Pinpoint the cell where the given text exists, returning its (X, Y) midpoint coordinate. 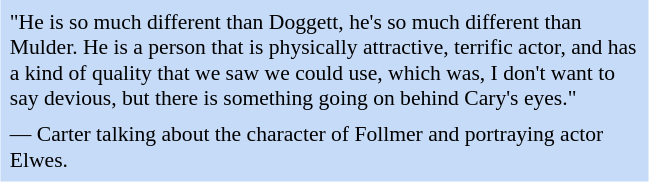
— Carter talking about the character of Follmer and portraying actor Elwes. (324, 147)
